From the cell containing the given text, extract its center point as [X, Y] coordinate. 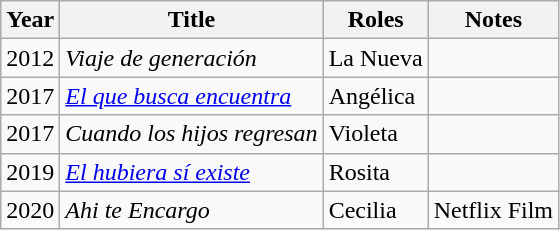
Viaje de generación [192, 58]
Rosita [376, 172]
Notes [493, 20]
Violeta [376, 134]
Ahi te Encargo [192, 210]
2020 [30, 210]
Year [30, 20]
Cuando los hijos regresan [192, 134]
Netflix Film [493, 210]
Cecilia [376, 210]
2019 [30, 172]
Angélica [376, 96]
El que busca encuentra [192, 96]
Roles [376, 20]
La Nueva [376, 58]
2012 [30, 58]
Title [192, 20]
El hubiera sí existe [192, 172]
